Return the [X, Y] coordinate for the center point of the cell that contains the specified text.  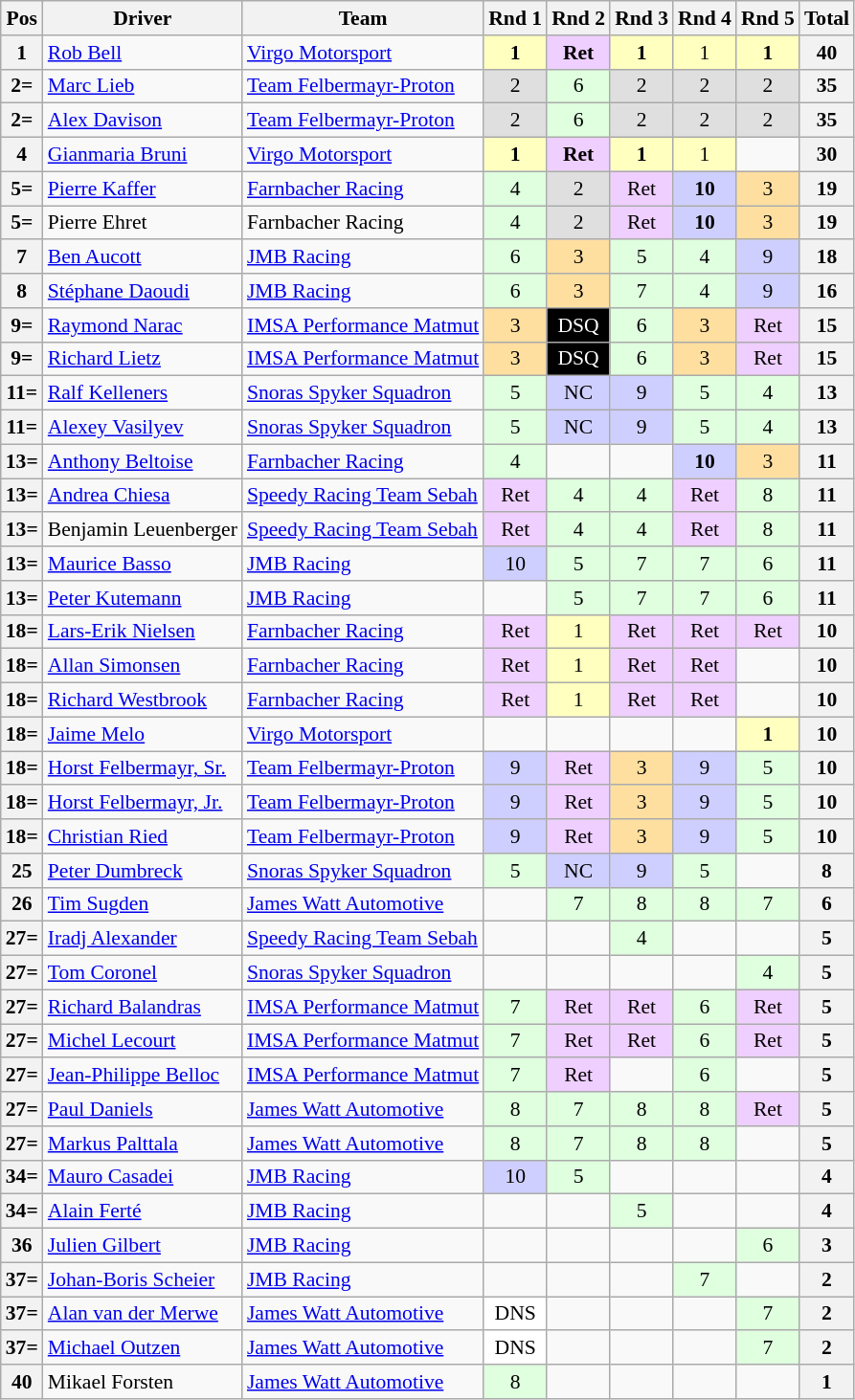
Gianmaria Bruni [143, 155]
Tim Sugden [143, 904]
Paul Daniels [143, 1109]
Maurice Basso [143, 564]
Team [363, 18]
Alan van der Merwe [143, 1314]
Richard Westbrook [143, 700]
Benjamin Leuenberger [143, 530]
Mauro Casadei [143, 1177]
Allan Simonsen [143, 666]
Rnd 2 [578, 18]
Rnd 4 [705, 18]
Johan-Boris Scheier [143, 1279]
Alain Ferté [143, 1211]
Alexey Vasilyev [143, 428]
Julien Gilbert [143, 1246]
Markus Palttala [143, 1144]
Horst Felbermayr, Sr. [143, 768]
25 [22, 871]
Christian Ried [143, 836]
Andrea Chiesa [143, 496]
Jean-Philippe Belloc [143, 1076]
Michael Outzen [143, 1348]
Horst Felbermayr, Jr. [143, 803]
Alex Davison [143, 121]
Jaime Melo [143, 734]
Mikael Forsten [143, 1382]
Pos [22, 18]
16 [827, 291]
Rnd 5 [768, 18]
Richard Balandras [143, 1007]
Rnd 3 [641, 18]
Peter Dumbreck [143, 871]
Raymond Narac [143, 325]
30 [827, 155]
Pierre Kaffer [143, 189]
Peter Kutemann [143, 598]
Driver [143, 18]
Richard Lietz [143, 359]
Rob Bell [143, 53]
Lars-Erik Nielsen [143, 632]
Stéphane Daoudi [143, 291]
Tom Coronel [143, 973]
Pierre Ehret [143, 223]
Michel Lecourt [143, 1041]
26 [22, 904]
Ben Aucott [143, 257]
Ralf Kelleners [143, 393]
Anthony Beltoise [143, 461]
Iradj Alexander [143, 939]
Marc Lieb [143, 86]
Total [827, 18]
36 [22, 1246]
Rnd 1 [515, 18]
18 [827, 257]
